Scan for the cell matching the given text and deliver its [X, Y] coordinate at center. 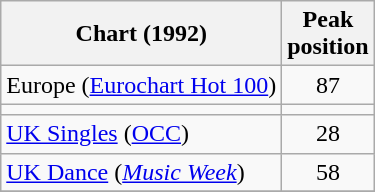
UK Singles (OCC) [142, 134]
Europe (Eurochart Hot 100) [142, 85]
Chart (1992) [142, 34]
Peakposition [328, 34]
UK Dance (Music Week) [142, 172]
87 [328, 85]
28 [328, 134]
58 [328, 172]
